Find where the given text appears and provide that cell's center as (x, y) coordinate. 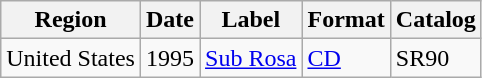
CD (346, 58)
Catalog (436, 20)
Label (251, 20)
Sub Rosa (251, 58)
Format (346, 20)
1995 (170, 58)
Date (170, 20)
Region (71, 20)
United States (71, 58)
SR90 (436, 58)
